Provide the (X, Y) coordinate of the cell's center where the given text is located.  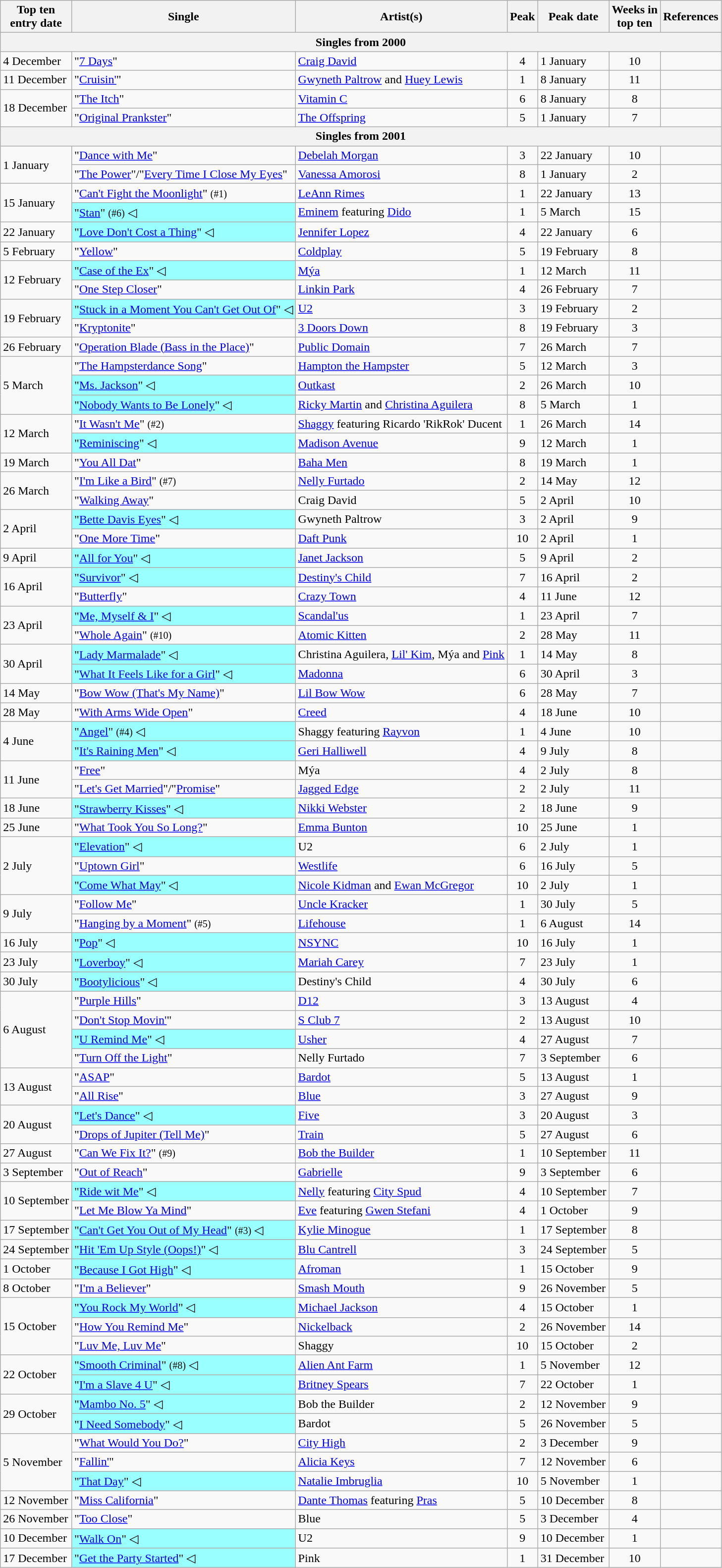
Geri Halliwell (401, 751)
"Reminiscing" ◁ (183, 443)
"Survivor" ◁ (183, 577)
"Ms. Jackson" ◁ (183, 385)
"Miss California" (183, 1500)
Outkast (401, 385)
Jennifer Lopez (401, 232)
"Original Prankster" (183, 117)
"Stuck in a Moment You Can't Get Out Of" ◁ (183, 309)
Weeks intop ten (635, 17)
Lifehouse (401, 923)
"What It Feels Like for a Girl" ◁ (183, 674)
Nickelback (401, 1327)
"Can't Get You Out of My Head" (#3) ◁ (183, 1230)
Singles from 2001 (361, 136)
"Bootylicious" ◁ (183, 982)
References (691, 17)
"Strawberry Kisses" ◁ (183, 808)
"ASAP" (183, 1077)
"Angel" (#4) ◁ (183, 731)
"Purple Hills" (183, 1001)
Uncle Kracker (401, 904)
"Come What May" ◁ (183, 885)
"Ride wit Me" ◁ (183, 1191)
LeAnn Rimes (401, 193)
15 (635, 212)
Hampton the Hampster (401, 366)
"Drops of Jupiter (Tell Me)" (183, 1134)
"The Hampsterdance Song" (183, 366)
Shaggy (401, 1345)
Eve featuring Gwen Stefani (401, 1211)
8 October (36, 1288)
29 October (36, 1413)
The Offspring (401, 117)
Nicole Kidman and Ewan McGregor (401, 885)
"Get the Party Started" ◁ (183, 1558)
City High (401, 1443)
"Elevation" ◁ (183, 846)
Shaggy featuring Ricardo 'RikRok' Ducent (401, 424)
"I'm a Slave 4 U" ◁ (183, 1385)
Scandal'us (401, 616)
"Because I Got High" ◁ (183, 1269)
"That Day" ◁ (183, 1481)
12 February (36, 280)
Shaggy featuring Rayvon (401, 731)
"Don't Stop Movin'" (183, 1019)
"Love Don't Cost a Thing" ◁ (183, 232)
"Let's Dance" ◁ (183, 1115)
"Nobody Wants to Be Lonely" ◁ (183, 404)
"U Remind Me" ◁ (183, 1039)
Kylie Minogue (401, 1230)
Artist(s) (401, 17)
Usher (401, 1039)
Debelah Morgan (401, 155)
Daft Punk (401, 538)
"Luv Me, Luv Me" (183, 1345)
Nikki Webster (401, 808)
"All for You" ◁ (183, 558)
11 December (36, 80)
Jagged Edge (401, 789)
"How You Remind Me" (183, 1327)
"Walk On" ◁ (183, 1538)
Coldplay (401, 251)
Five (401, 1115)
18 December (36, 108)
Ricky Martin and Christina Aguilera (401, 404)
3 Doors Down (401, 328)
D12 (401, 1001)
4 December (36, 61)
Eminem featuring Dido (401, 212)
NSYNC (401, 943)
Singles from 2000 (361, 42)
Janet Jackson (401, 558)
"Kryptonite" (183, 328)
"Stan" (#6) ◁ (183, 212)
"I Need Somebody" ◁ (183, 1424)
Train (401, 1134)
Single (183, 17)
Vanessa Amorosi (401, 174)
Westlife (401, 866)
"Turn Off the Light" (183, 1058)
"Lady Marmalade" ◁ (183, 654)
Atomic Kitten (401, 635)
Lil Bow Wow (401, 693)
Alien Ant Farm (401, 1365)
"It's Raining Men" ◁ (183, 751)
Afroman (401, 1269)
Creed (401, 712)
"I'm a Believer" (183, 1288)
"Can We Fix It?" (#9) (183, 1153)
"Bow Wow (That's My Name)" (183, 693)
"What Would You Do?" (183, 1443)
Vitamin C (401, 99)
Gabrielle (401, 1172)
"Butterfly" (183, 597)
Public Domain (401, 347)
Peak (522, 17)
Nelly featuring City Spud (401, 1191)
"Walking Away" (183, 500)
"Can't Fight the Moonlight" (#1) (183, 193)
Blu Cantrell (401, 1249)
"One Step Closer" (183, 289)
Linkin Park (401, 289)
Top tenentry date (36, 17)
Mariah Carey (401, 962)
Gwyneth Paltrow (401, 519)
S Club 7 (401, 1019)
"Bette Davis Eyes" ◁ (183, 519)
Natalie Imbruglia (401, 1481)
Emma Bunton (401, 827)
"Pop" ◁ (183, 943)
"Out of Reach" (183, 1172)
"Smooth Criminal" (#8) ◁ (183, 1365)
"Too Close" (183, 1519)
"Hanging by a Moment" (#5) (183, 923)
"Cruisin'" (183, 80)
Pink (401, 1558)
13 (635, 193)
"The Power"/"Every Time I Close My Eyes" (183, 174)
"Uptown Girl" (183, 866)
15 January (36, 203)
"With Arms Wide Open" (183, 712)
"You All Dat" (183, 462)
"Mambo No. 5" ◁ (183, 1404)
31 December (573, 1558)
"Hit 'Em Up Style (Oops!)" ◁ (183, 1249)
"Yellow" (183, 251)
"I'm Like a Bird" (#7) (183, 481)
Smash Mouth (401, 1288)
5 February (36, 251)
"It Wasn't Me" (#2) (183, 424)
"Fallin'" (183, 1461)
"Let Me Blow Ya Mind" (183, 1211)
"All Rise" (183, 1096)
"Dance with Me" (183, 155)
Dante Thomas featuring Pras (401, 1500)
"The Itch" (183, 99)
Madonna (401, 674)
"Follow Me" (183, 904)
17 December (36, 1558)
"Loverboy" ◁ (183, 962)
Christina Aguilera, Lil' Kim, Mýa and Pink (401, 654)
Alicia Keys (401, 1461)
"Me, Myself & I" ◁ (183, 616)
"What Took You So Long?" (183, 827)
Michael Jackson (401, 1307)
"One More Time" (183, 538)
Gwyneth Paltrow and Huey Lewis (401, 80)
"Free" (183, 770)
"Operation Blade (Bass in the Place)" (183, 347)
Baha Men (401, 462)
Madison Avenue (401, 443)
"Case of the Ex" ◁ (183, 271)
Britney Spears (401, 1385)
"Whole Again" (#10) (183, 635)
Peak date (573, 17)
"Let's Get Married"/"Promise" (183, 789)
"You Rock My World" ◁ (183, 1307)
Crazy Town (401, 597)
"7 Days" (183, 61)
